For the text-containing cell, return its midpoint in (x, y) coordinate format. 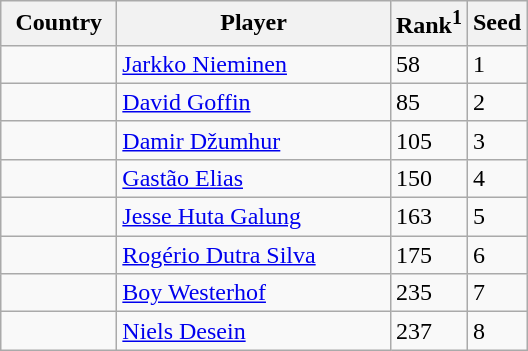
Boy Westerhof (254, 293)
235 (428, 293)
Rogério Dutra Silva (254, 255)
1 (496, 64)
6 (496, 255)
7 (496, 293)
8 (496, 331)
Jesse Huta Galung (254, 217)
4 (496, 178)
Damir Džumhur (254, 140)
Country (59, 24)
105 (428, 140)
85 (428, 102)
163 (428, 217)
Niels Desein (254, 331)
150 (428, 178)
Jarkko Nieminen (254, 64)
Seed (496, 24)
Player (254, 24)
58 (428, 64)
175 (428, 255)
3 (496, 140)
Rank1 (428, 24)
David Goffin (254, 102)
Gastão Elias (254, 178)
237 (428, 331)
5 (496, 217)
2 (496, 102)
